Extract the [x, y] coordinate from the center of the cell holding the provided text.  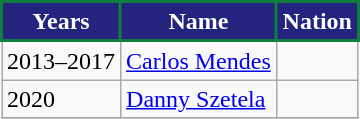
2013–2017 [62, 60]
2020 [62, 99]
Years [62, 22]
Carlos Mendes [199, 60]
Nation [317, 22]
Name [199, 22]
Danny Szetela [199, 99]
